Determine the (X, Y) coordinate at the center of the cell enclosing the given text.  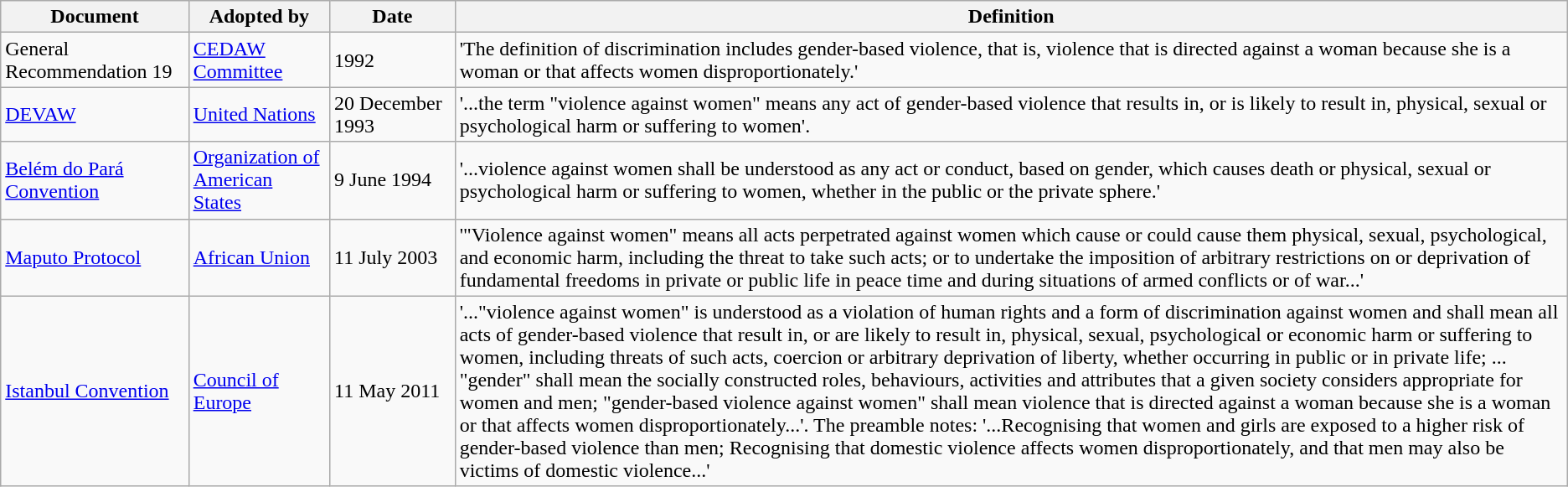
Council of Europe (259, 391)
United Nations (259, 114)
11 May 2011 (393, 391)
Date (393, 17)
General Recommendation 19 (95, 60)
1992 (393, 60)
Definition (1011, 17)
Organization of American States (259, 180)
Istanbul Convention (95, 391)
CEDAW Committee (259, 60)
Belém do Pará Convention (95, 180)
20 December 1993 (393, 114)
African Union (259, 257)
DEVAW (95, 114)
Document (95, 17)
Maputo Protocol (95, 257)
9 June 1994 (393, 180)
Adopted by (259, 17)
11 July 2003 (393, 257)
